Return [x, y] of the center of cell containing provided text 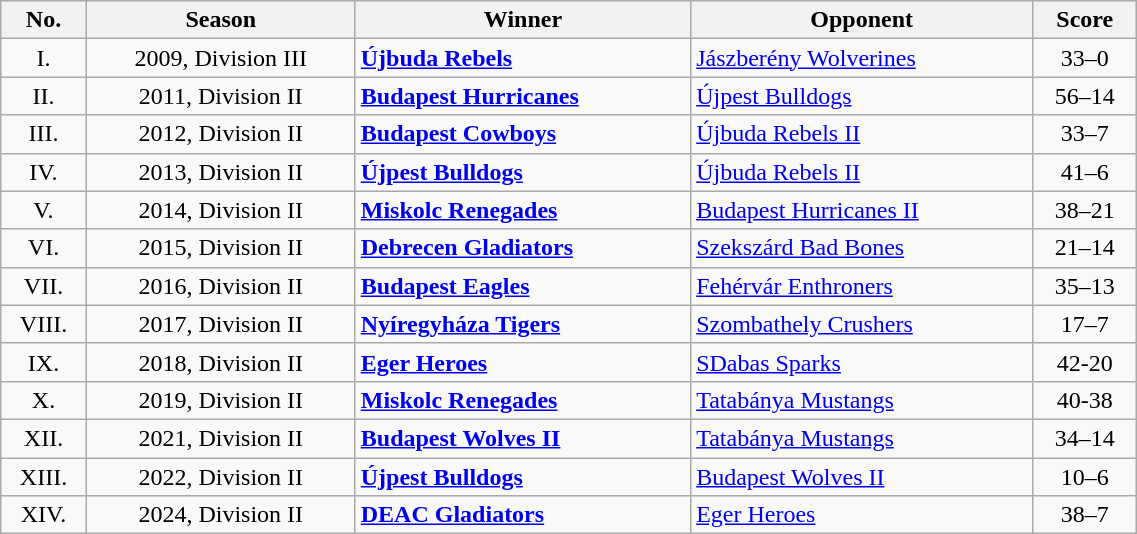
XIV. [44, 515]
II. [44, 96]
SDabas Sparks [862, 362]
17–7 [1085, 324]
2024, Division II [220, 515]
Score [1085, 20]
35–13 [1085, 286]
33–7 [1085, 134]
X. [44, 400]
IX. [44, 362]
Budapest Cowboys [522, 134]
III. [44, 134]
41–6 [1085, 172]
V. [44, 210]
Winner [522, 20]
VI. [44, 248]
Jászberény Wolverines [862, 58]
2011, Division II [220, 96]
Szombathely Crushers [862, 324]
Budapest Hurricanes II [862, 210]
VII. [44, 286]
I. [44, 58]
2022, Division II [220, 477]
2018, Division II [220, 362]
DEAC Gladiators [522, 515]
38–7 [1085, 515]
Season [220, 20]
Budapest Eagles [522, 286]
40-38 [1085, 400]
56–14 [1085, 96]
2019, Division II [220, 400]
Újbuda Rebels [522, 58]
33–0 [1085, 58]
42-20 [1085, 362]
Budapest Hurricanes [522, 96]
34–14 [1085, 438]
VIII. [44, 324]
No. [44, 20]
2009, Division III [220, 58]
XII. [44, 438]
2017, Division II [220, 324]
10–6 [1085, 477]
Szekszárd Bad Bones [862, 248]
2012, Division II [220, 134]
2021, Division II [220, 438]
2014, Division II [220, 210]
2015, Division II [220, 248]
Opponent [862, 20]
2016, Division II [220, 286]
IV. [44, 172]
XIII. [44, 477]
21–14 [1085, 248]
2013, Division II [220, 172]
Fehérvár Enthroners [862, 286]
Nyíregyháza Tigers [522, 324]
Debrecen Gladiators [522, 248]
38–21 [1085, 210]
